Return the [x, y] coordinate for the center point of the cell that contains the specified text.  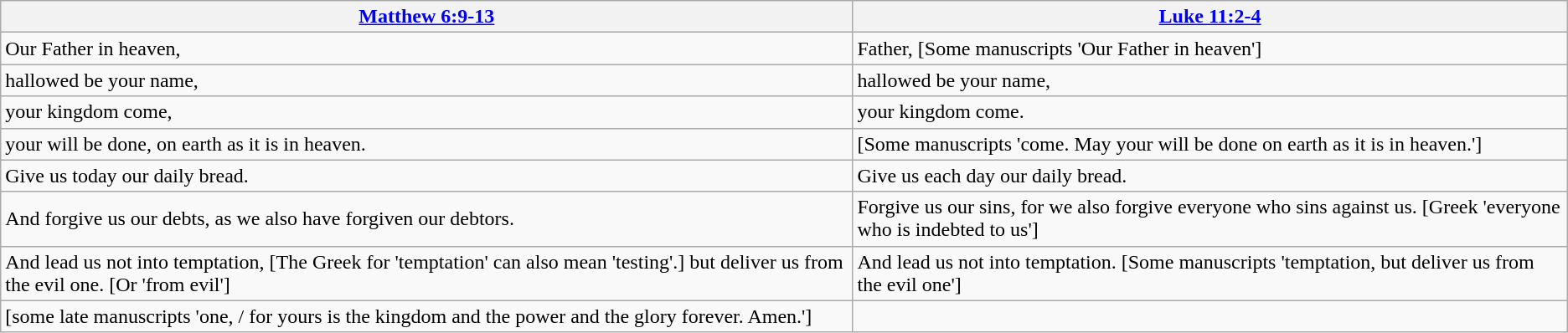
Give us each day our daily bread. [1210, 176]
[some late manuscripts 'one, / for yours is the kingdom and the power and the glory forever. Amen.'] [427, 316]
your will be done, on earth as it is in heaven. [427, 144]
Our Father in heaven, [427, 49]
your kingdom come, [427, 112]
Forgive us our sins, for we also forgive everyone who sins against us. [Greek 'everyone who is indebted to us'] [1210, 219]
Father, [Some manuscripts 'Our Father in heaven'] [1210, 49]
And lead us not into temptation, [The Greek for 'temptation' can also mean 'testing'.] but deliver us from the evil one. [Or 'from evil'] [427, 273]
Matthew 6:9-13 [427, 17]
Luke 11:2-4 [1210, 17]
Give us today our daily bread. [427, 176]
your kingdom come. [1210, 112]
[Some manuscripts 'come. May your will be done on earth as it is in heaven.'] [1210, 144]
And forgive us our debts, as we also have forgiven our debtors. [427, 219]
And lead us not into temptation. [Some manuscripts 'temptation, but deliver us from the evil one'] [1210, 273]
